Output the [X, Y] coordinate of the center of the cell containing the given text.  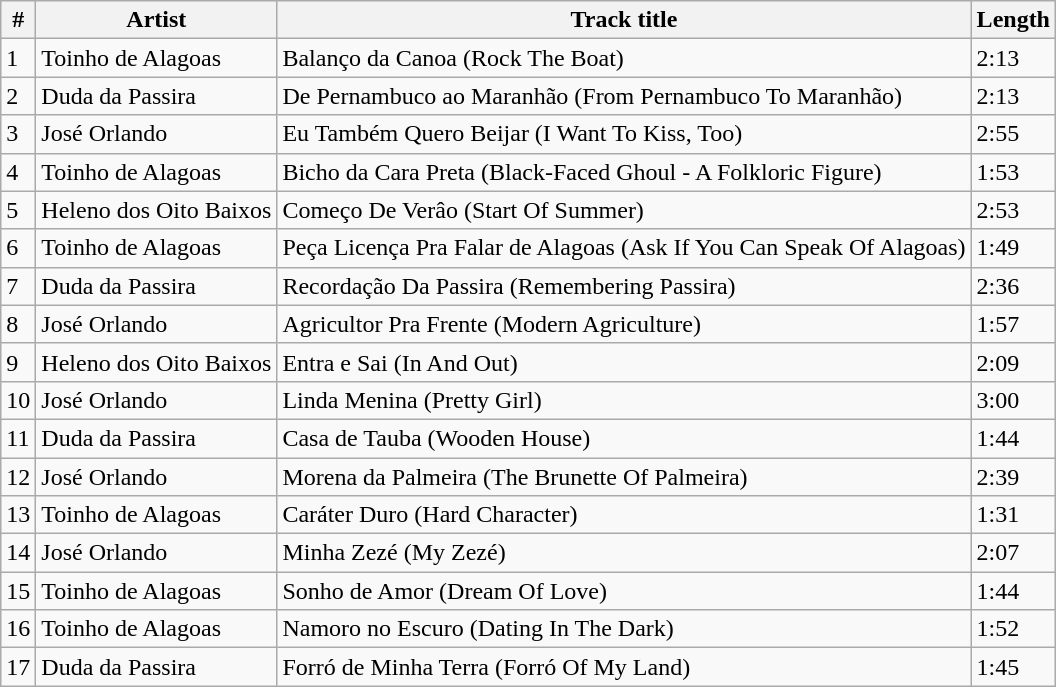
2:39 [1013, 477]
1:53 [1013, 172]
1:57 [1013, 324]
De Pernambuco ao Maranhão (From Pernambuco To Maranhão) [624, 96]
Casa de Tauba (Wooden House) [624, 438]
Length [1013, 20]
Minha Zezé (My Zezé) [624, 553]
17 [18, 667]
Namoro no Escuro (Dating In The Dark) [624, 629]
1 [18, 58]
2:36 [1013, 286]
6 [18, 248]
Forró de Minha Terra (Forró Of My Land) [624, 667]
2 [18, 96]
13 [18, 515]
4 [18, 172]
Agricultor Pra Frente (Modern Agriculture) [624, 324]
3:00 [1013, 400]
Track title [624, 20]
2:07 [1013, 553]
9 [18, 362]
Entra e Sai (In And Out) [624, 362]
1:49 [1013, 248]
12 [18, 477]
Sonho de Amor (Dream Of Love) [624, 591]
14 [18, 553]
2:55 [1013, 134]
2:53 [1013, 210]
# [18, 20]
11 [18, 438]
Começo De Verâo (Start Of Summer) [624, 210]
Linda Menina (Pretty Girl) [624, 400]
15 [18, 591]
7 [18, 286]
2:09 [1013, 362]
Bicho da Cara Preta (Black-Faced Ghoul - A Folkloric Figure) [624, 172]
Caráter Duro (Hard Character) [624, 515]
Eu Também Quero Beijar (I Want To Kiss, Too) [624, 134]
Morena da Palmeira (The Brunette Of Palmeira) [624, 477]
8 [18, 324]
1:45 [1013, 667]
10 [18, 400]
Balanço da Canoa (Rock The Boat) [624, 58]
16 [18, 629]
3 [18, 134]
Artist [156, 20]
1:31 [1013, 515]
Recordação Da Passira (Remembering Passira) [624, 286]
Peça Licença Pra Falar de Alagoas (Ask If You Can Speak Of Alagoas) [624, 248]
1:52 [1013, 629]
5 [18, 210]
